Capture the cell that displays the provided text and extract its (x, y) central coordinate. 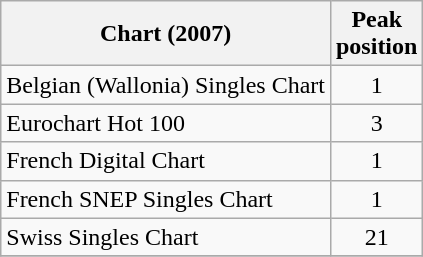
21 (376, 237)
Eurochart Hot 100 (166, 123)
Belgian (Wallonia) Singles Chart (166, 85)
Chart (2007) (166, 34)
Peakposition (376, 34)
3 (376, 123)
Swiss Singles Chart (166, 237)
French SNEP Singles Chart (166, 199)
French Digital Chart (166, 161)
